For the text-containing cell, return its midpoint in (x, y) coordinate format. 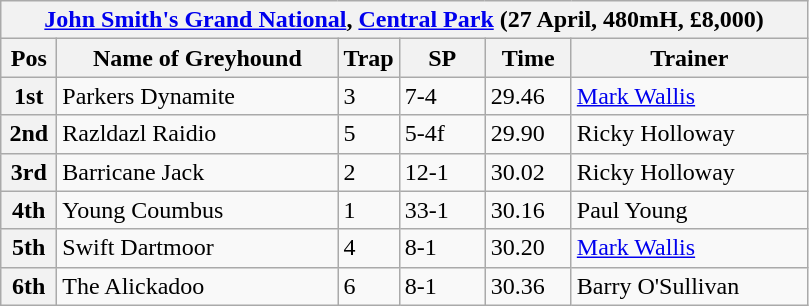
Trainer (689, 58)
3rd (29, 172)
30.02 (528, 172)
Young Coumbus (198, 210)
Time (528, 58)
5-4f (442, 134)
John Smith's Grand National, Central Park (27 April, 480mH, £8,000) (404, 20)
30.36 (528, 286)
Paul Young (689, 210)
30.20 (528, 248)
2 (368, 172)
29.46 (528, 96)
29.90 (528, 134)
Barricane Jack (198, 172)
Swift Dartmoor (198, 248)
Name of Greyhound (198, 58)
1 (368, 210)
4th (29, 210)
Parkers Dynamite (198, 96)
5th (29, 248)
1st (29, 96)
30.16 (528, 210)
5 (368, 134)
2nd (29, 134)
SP (442, 58)
4 (368, 248)
The Alickadoo (198, 286)
6th (29, 286)
12-1 (442, 172)
7-4 (442, 96)
33-1 (442, 210)
3 (368, 96)
Razldazl Raidio (198, 134)
Pos (29, 58)
Trap (368, 58)
6 (368, 286)
Barry O'Sullivan (689, 286)
